For the text-containing cell, return its midpoint in (X, Y) coordinate format. 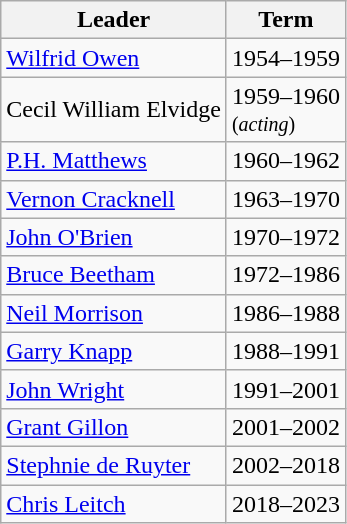
1959–1960(acting) (286, 110)
Chris Leitch (114, 503)
1954–1959 (286, 58)
1991–2001 (286, 389)
2018–2023 (286, 503)
Vernon Cracknell (114, 199)
Grant Gillon (114, 427)
2002–2018 (286, 465)
John O'Brien (114, 237)
Bruce Beetham (114, 275)
Wilfrid Owen (114, 58)
Leader (114, 20)
Stephnie de Ruyter (114, 465)
Neil Morrison (114, 313)
P.H. Matthews (114, 161)
John Wright (114, 389)
Cecil William Elvidge (114, 110)
Term (286, 20)
1970–1972 (286, 237)
1960–1962 (286, 161)
1963–1970 (286, 199)
1972–1986 (286, 275)
1988–1991 (286, 351)
1986–1988 (286, 313)
Garry Knapp (114, 351)
2001–2002 (286, 427)
